For the text-containing cell, return its midpoint in [X, Y] coordinate format. 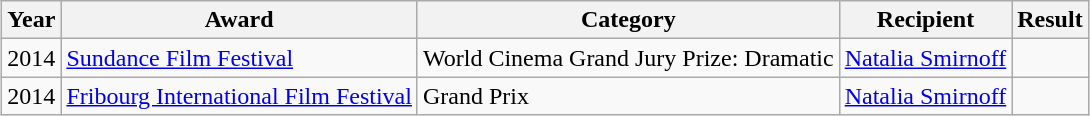
Year [32, 20]
Recipient [926, 20]
Award [240, 20]
World Cinema Grand Jury Prize: Dramatic [628, 58]
Category [628, 20]
Grand Prix [628, 96]
Sundance Film Festival [240, 58]
Result [1050, 20]
Fribourg International Film Festival [240, 96]
